Locate the cell with the specified text and output its (X, Y) center coordinate. 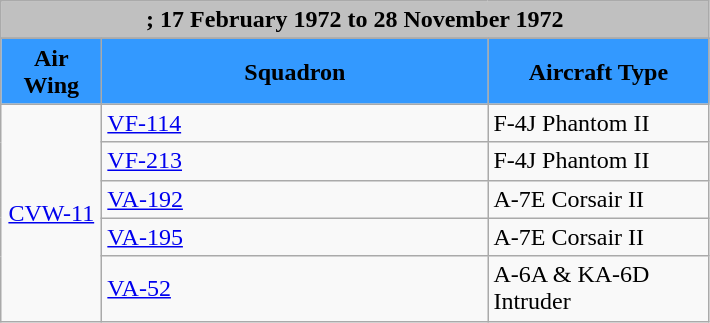
VF-114 (295, 123)
; 17 February 1972 to 28 November 1972 (355, 20)
Air Wing (52, 72)
VF-213 (295, 161)
A-6A & KA-6D Intruder (598, 288)
CVW-11 (52, 212)
Squadron (295, 72)
VA-52 (295, 288)
Aircraft Type (598, 72)
VA-195 (295, 237)
VA-192 (295, 199)
